For the text-containing cell, return its midpoint in [X, Y] coordinate format. 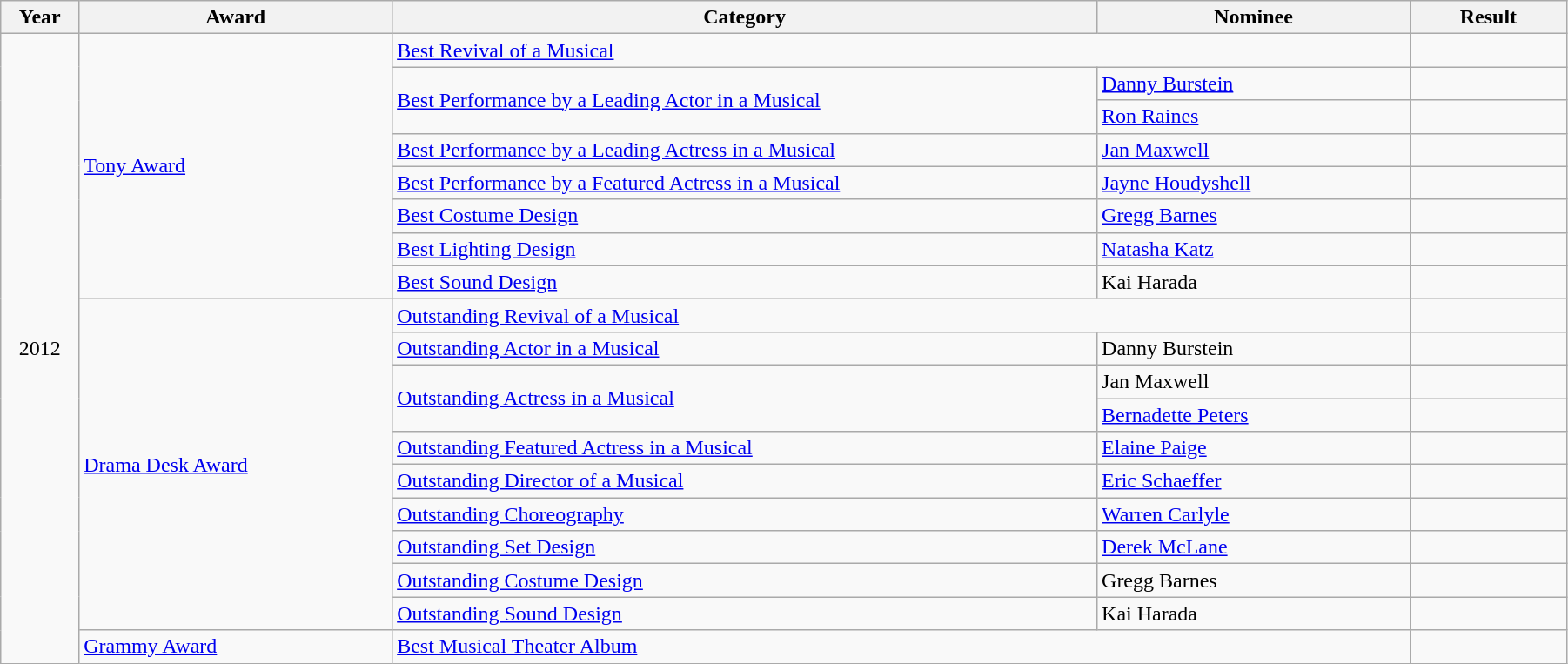
Elaine Paige [1254, 448]
Outstanding Sound Design [745, 614]
Natasha Katz [1254, 249]
Outstanding Choreography [745, 514]
Best Lighting Design [745, 249]
Award [236, 17]
Outstanding Costume Design [745, 580]
Tony Award [236, 166]
Ron Raines [1254, 117]
Outstanding Actress in a Musical [745, 398]
Best Sound Design [745, 282]
Best Performance by a Leading Actor in a Musical [745, 100]
Year [40, 17]
Grammy Award [236, 647]
Best Performance by a Featured Actress in a Musical [745, 183]
Warren Carlyle [1254, 514]
2012 [40, 348]
Outstanding Set Design [745, 547]
Best Musical Theater Album [901, 647]
Outstanding Actor in a Musical [745, 348]
Nominee [1254, 17]
Derek McLane [1254, 547]
Jayne Houdyshell [1254, 183]
Result [1488, 17]
Best Performance by a Leading Actress in a Musical [745, 150]
Best Revival of a Musical [901, 50]
Outstanding Revival of a Musical [901, 315]
Outstanding Featured Actress in a Musical [745, 448]
Best Costume Design [745, 216]
Category [745, 17]
Outstanding Director of a Musical [745, 481]
Eric Schaeffer [1254, 481]
Bernadette Peters [1254, 415]
Drama Desk Award [236, 465]
